From the cell containing the given text, extract its center point as (x, y) coordinate. 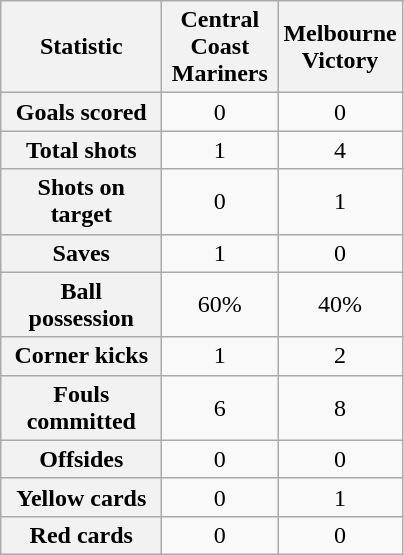
2 (340, 356)
40% (340, 304)
Total shots (82, 150)
Shots on target (82, 202)
6 (220, 408)
Fouls committed (82, 408)
Melbourne Victory (340, 47)
60% (220, 304)
Yellow cards (82, 497)
Ball possession (82, 304)
Central Coast Mariners (220, 47)
4 (340, 150)
8 (340, 408)
Offsides (82, 459)
Corner kicks (82, 356)
Goals scored (82, 112)
Saves (82, 253)
Red cards (82, 535)
Statistic (82, 47)
